For the text-containing cell, return its midpoint in (X, Y) coordinate format. 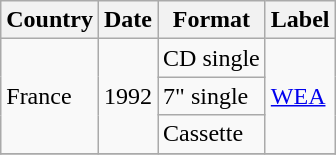
7" single (212, 96)
CD single (212, 58)
Date (128, 20)
Country (50, 20)
France (50, 96)
1992 (128, 96)
WEA (300, 96)
Cassette (212, 134)
Label (300, 20)
Format (212, 20)
